Search for the cell housing the specified text and yield its [X, Y] center coordinate. 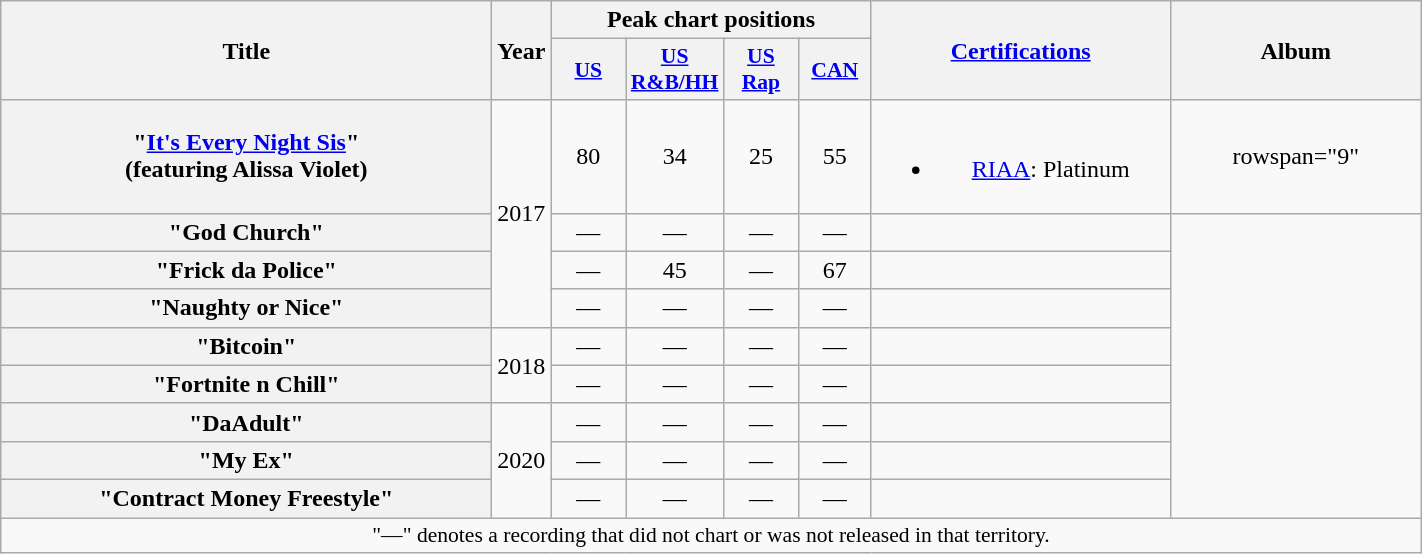
"—" denotes a recording that did not chart or was not released in that territory. [711, 536]
US [588, 70]
2020 [522, 460]
45 [675, 270]
"Contract Money Freestyle" [246, 498]
"Naughty or Nice" [246, 308]
2017 [522, 214]
55 [834, 156]
34 [675, 156]
US R&B/HH [675, 70]
RIAA: Platinum [1020, 156]
"Fortnite n Chill" [246, 384]
Certifications [1020, 50]
Peak chart positions [711, 20]
"Bitcoin" [246, 346]
"DaAdult" [246, 422]
CAN [834, 70]
"It's Every Night Sis"(featuring Alissa Violet) [246, 156]
Title [246, 50]
2018 [522, 365]
US Rap [760, 70]
67 [834, 270]
25 [760, 156]
"God Church" [246, 232]
Album [1296, 50]
"My Ex" [246, 460]
rowspan="9" [1296, 156]
Year [522, 50]
"Frick da Police" [246, 270]
80 [588, 156]
